Return [x, y] of the center of cell containing provided text 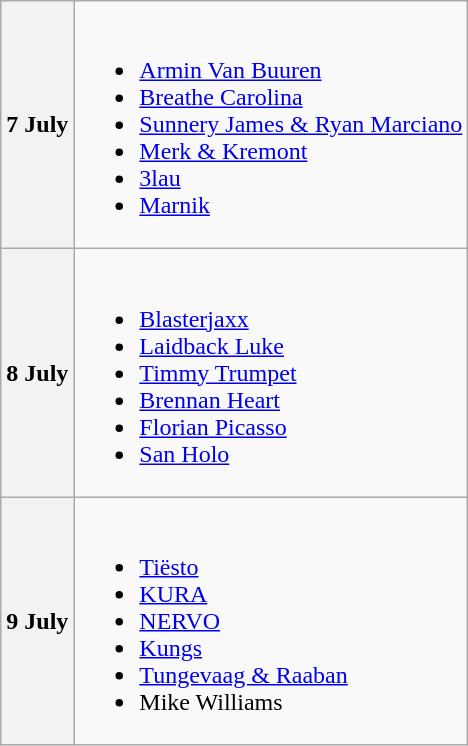
9 July [38, 621]
TiëstoKURANERVOKungsTungevaag & RaabanMike Williams [271, 621]
BlasterjaxxLaidback LukeTimmy TrumpetBrennan HeartFlorian PicassoSan Holo [271, 373]
7 July [38, 125]
8 July [38, 373]
Armin Van BuurenBreathe CarolinaSunnery James & Ryan MarcianoMerk & Kremont3lauMarnik [271, 125]
